Return (X, Y) of the center of cell containing provided text 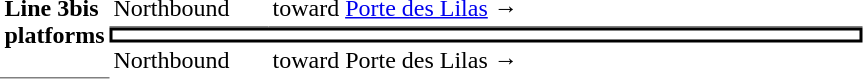
Northbound (188, 60)
toward Porte des Lilas → (565, 60)
